Extract the [x, y] coordinate from the center of the cell holding the provided text.  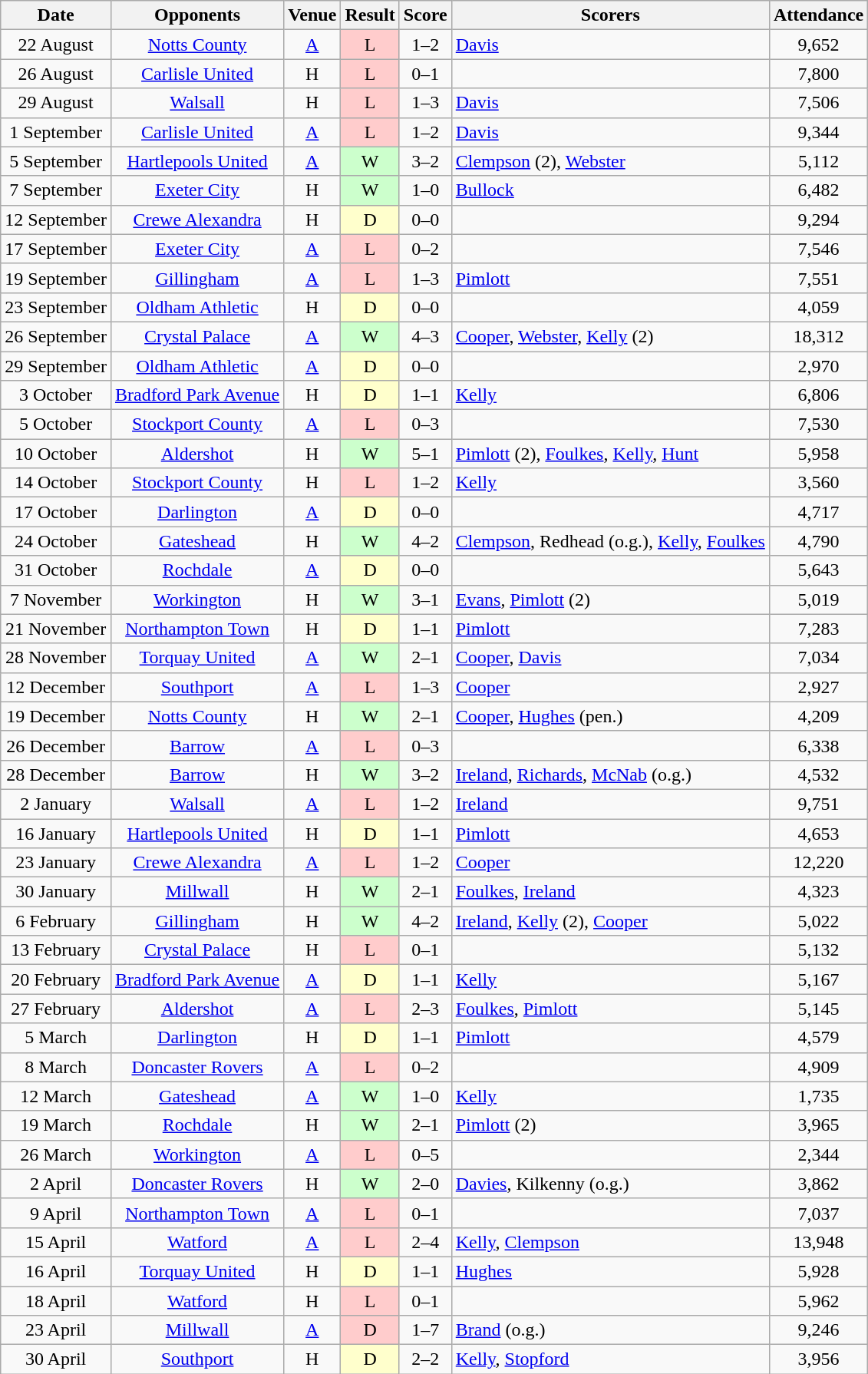
13,948 [818, 1242]
7,506 [818, 103]
20 February [56, 979]
12,220 [818, 863]
4,579 [818, 1038]
Foulkes, Ireland [610, 892]
16 January [56, 833]
19 December [56, 716]
3–1 [425, 599]
22 August [56, 45]
9 April [56, 1213]
16 April [56, 1271]
Ireland, Kelly (2), Cooper [610, 921]
23 January [56, 863]
5 March [56, 1038]
23 September [56, 307]
3,956 [818, 1359]
19 March [56, 1125]
12 September [56, 220]
15 April [56, 1242]
4,653 [818, 833]
5,962 [818, 1301]
2–4 [425, 1242]
5,928 [818, 1271]
Date [56, 15]
4–3 [425, 336]
Opponents [196, 15]
4,323 [818, 892]
7 November [56, 599]
6 February [56, 921]
0–5 [425, 1154]
3,965 [818, 1125]
Cooper, Webster, Kelly (2) [610, 336]
30 April [56, 1359]
Attendance [818, 15]
1–7 [425, 1330]
7,530 [818, 424]
26 March [56, 1154]
Brand (o.g.) [610, 1330]
26 September [56, 336]
Pimlott (2), Foulkes, Kelly, Hunt [610, 454]
7 September [56, 190]
2 April [56, 1184]
12 March [56, 1096]
3,862 [818, 1184]
7,034 [818, 658]
9,751 [818, 804]
Clempson (2), Webster [610, 161]
7,283 [818, 629]
Ireland, Richards, McNab (o.g.) [610, 775]
2–2 [425, 1359]
27 February [56, 1009]
4,059 [818, 307]
2,970 [818, 366]
Cooper, Hughes (pen.) [610, 716]
29 August [56, 103]
3 October [56, 395]
24 October [56, 541]
6,338 [818, 745]
5,019 [818, 599]
4,717 [818, 512]
5–1 [425, 454]
4,909 [818, 1067]
5,145 [818, 1009]
8 March [56, 1067]
Scorers [610, 15]
17 October [56, 512]
29 September [56, 366]
Score [425, 15]
7,800 [818, 74]
Bullock [610, 190]
9,294 [818, 220]
5,112 [818, 161]
Davies, Kilkenny (o.g.) [610, 1184]
Hughes [610, 1271]
4,532 [818, 775]
5,643 [818, 570]
Kelly, Clempson [610, 1242]
6,482 [818, 190]
2,927 [818, 687]
Ireland [610, 804]
28 December [56, 775]
17 September [56, 249]
18,312 [818, 336]
7,551 [818, 278]
5,132 [818, 950]
31 October [56, 570]
5,167 [818, 979]
7,546 [818, 249]
26 December [56, 745]
14 October [56, 483]
Kelly, Stopford [610, 1359]
28 November [56, 658]
9,344 [818, 132]
Clempson, Redhead (o.g.), Kelly, Foulkes [610, 541]
5,958 [818, 454]
2,344 [818, 1154]
13 February [56, 950]
23 April [56, 1330]
9,652 [818, 45]
2 January [56, 804]
5,022 [818, 921]
2–3 [425, 1009]
12 December [56, 687]
3,560 [818, 483]
4,790 [818, 541]
Cooper, Davis [610, 658]
Pimlott (2) [610, 1125]
Result [370, 15]
2–0 [425, 1184]
Evans, Pimlott (2) [610, 599]
9,246 [818, 1330]
5 October [56, 424]
10 October [56, 454]
4,209 [818, 716]
18 April [56, 1301]
Foulkes, Pimlott [610, 1009]
6,806 [818, 395]
30 January [56, 892]
7,037 [818, 1213]
1,735 [818, 1096]
Venue [312, 15]
19 September [56, 278]
1 September [56, 132]
5 September [56, 161]
21 November [56, 629]
26 August [56, 74]
